Determine the (X, Y) coordinate at the center of the cell enclosing the given text.  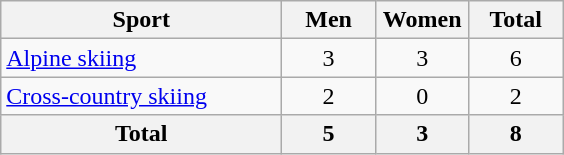
8 (516, 134)
Cross-country skiing (142, 96)
0 (422, 96)
5 (329, 134)
Alpine skiing (142, 58)
Women (422, 20)
Men (329, 20)
6 (516, 58)
Sport (142, 20)
